Extract the [x, y] coordinate from the center of the cell holding the provided text.  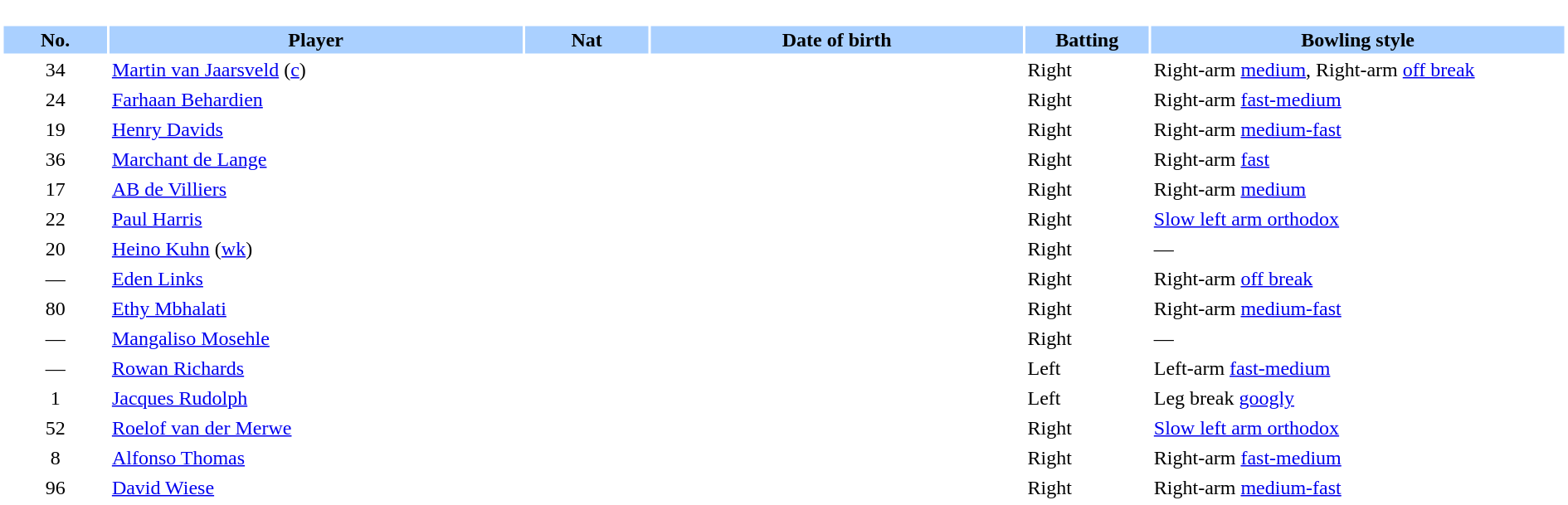
52 [55, 428]
Left-arm fast-medium [1358, 368]
96 [55, 488]
Heino Kuhn (wk) [316, 249]
David Wiese [316, 488]
8 [55, 458]
AB de Villiers [316, 189]
Right-arm medium [1358, 189]
No. [55, 40]
Player [316, 40]
Marchant de Lange [316, 159]
Date of birth [837, 40]
Paul Harris [316, 219]
Ethy Mbhalati [316, 308]
1 [55, 398]
Nat [586, 40]
22 [55, 219]
Right-arm medium, Right-arm off break [1358, 70]
Right-arm fast [1358, 159]
34 [55, 70]
19 [55, 129]
Batting [1087, 40]
Mangaliso Mosehle [316, 338]
17 [55, 189]
Martin van Jaarsveld (c) [316, 70]
36 [55, 159]
Bowling style [1358, 40]
Jacques Rudolph [316, 398]
80 [55, 308]
Rowan Richards [316, 368]
Leg break googly [1358, 398]
Roelof van der Merwe [316, 428]
20 [55, 249]
Right-arm off break [1358, 279]
Eden Links [316, 279]
24 [55, 100]
Henry Davids [316, 129]
Alfonso Thomas [316, 458]
Farhaan Behardien [316, 100]
